Locate the cell with the specified text and output its (X, Y) center coordinate. 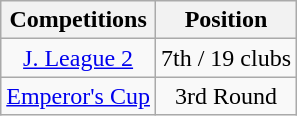
J. League 2 (78, 58)
7th / 19 clubs (226, 58)
Competitions (78, 20)
3rd Round (226, 96)
Emperor's Cup (78, 96)
Position (226, 20)
